Pinpoint the cell where the given text exists, returning its (X, Y) midpoint coordinate. 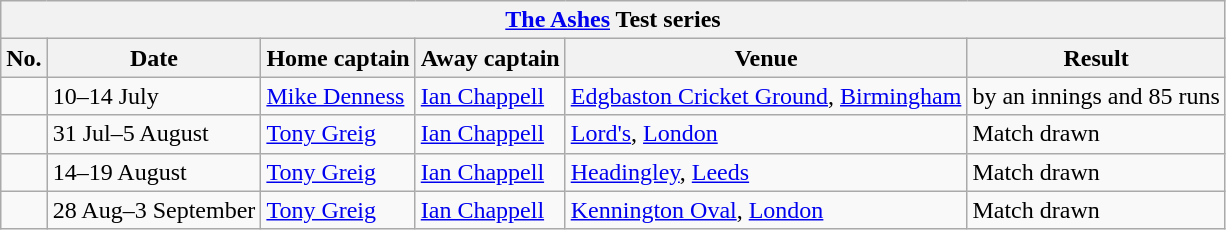
by an innings and 85 runs (1096, 96)
Kennington Oval, London (766, 210)
Venue (766, 58)
Edgbaston Cricket Ground, Birmingham (766, 96)
14–19 August (154, 172)
Mike Denness (338, 96)
Date (154, 58)
Home captain (338, 58)
Away captain (490, 58)
Result (1096, 58)
10–14 July (154, 96)
No. (24, 58)
Headingley, Leeds (766, 172)
The Ashes Test series (614, 20)
28 Aug–3 September (154, 210)
Lord's, London (766, 134)
31 Jul–5 August (154, 134)
